Detect which cell encompasses the target text, then output its (x, y) center coordinate. 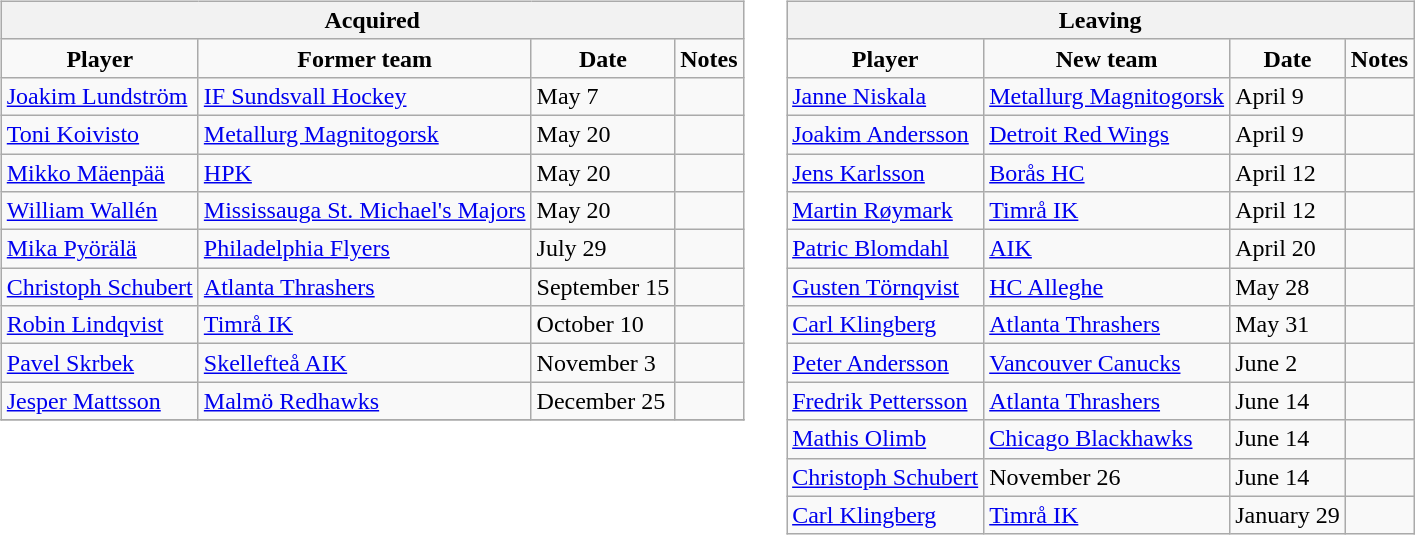
Vancouver Canucks (1107, 363)
William Wallén (100, 211)
April 20 (1288, 249)
Mika Pyörälä (100, 249)
May 31 (1288, 325)
Janne Niskala (886, 96)
HC Alleghe (1107, 287)
Joakim Andersson (886, 134)
Pavel Skrbek (100, 363)
New team (1107, 58)
HPK (364, 173)
June 2 (1288, 363)
Detroit Red Wings (1107, 134)
Skellefteå AIK (364, 363)
Borås HC (1107, 173)
September 15 (603, 287)
Robin Lindqvist (100, 325)
November 26 (1107, 477)
May 28 (1288, 287)
Acquired (372, 20)
Mathis Olimb (886, 439)
Mississauga St. Michael's Majors (364, 211)
Joakim Lundström (100, 96)
Martin Røymark (886, 211)
IF Sundsvall Hockey (364, 96)
AIK (1107, 249)
May 7 (603, 96)
Chicago Blackhawks (1107, 439)
Gusten Törnqvist (886, 287)
Philadelphia Flyers (364, 249)
Malmö Redhawks (364, 401)
January 29 (1288, 515)
Jens Karlsson (886, 173)
October 10 (603, 325)
Patric Blomdahl (886, 249)
December 25 (603, 401)
November 3 (603, 363)
Jesper Mattsson (100, 401)
Fredrik Pettersson (886, 401)
July 29 (603, 249)
Leaving (1100, 20)
Former team (364, 58)
Mikko Mäenpää (100, 173)
Toni Koivisto (100, 134)
Peter Andersson (886, 363)
